Capture the cell that displays the provided text and extract its (x, y) central coordinate. 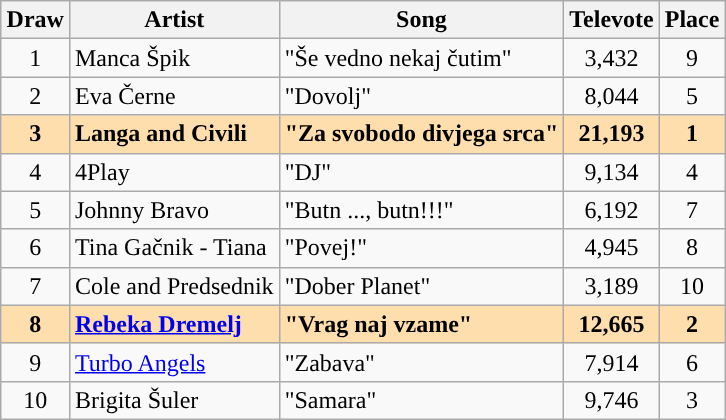
Manca Špik (174, 58)
"Butn ..., butn!!!" (422, 210)
Rebeka Dremelj (174, 324)
Brigita Šuler (174, 400)
6,192 (612, 210)
Song (422, 20)
Eva Černe (174, 96)
Cole and Predsednik (174, 286)
9,746 (612, 400)
Place (692, 20)
3,189 (612, 286)
Turbo Angels (174, 362)
"Še vedno nekaj čutim" (422, 58)
4Play (174, 172)
21,193 (612, 134)
"Za svobodo divjega srca" (422, 134)
"Vrag naj vzame" (422, 324)
Johnny Bravo (174, 210)
Artist (174, 20)
Langa and Civili (174, 134)
"Dober Planet" (422, 286)
12,665 (612, 324)
3,432 (612, 58)
9,134 (612, 172)
8,044 (612, 96)
"Dovolj" (422, 96)
"Zabava" (422, 362)
Tina Gačnik - Tiana (174, 248)
"Povej!" (422, 248)
Televote (612, 20)
7,914 (612, 362)
"Samara" (422, 400)
"DJ" (422, 172)
4,945 (612, 248)
Draw (35, 20)
